Determine the (x, y) coordinate at the center of the cell enclosing the given text.  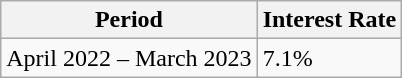
Period (129, 20)
7.1% (330, 58)
Interest Rate (330, 20)
April 2022 – March 2023 (129, 58)
